Identify which cell holds the provided text, then report its [x, y] central coordinate. 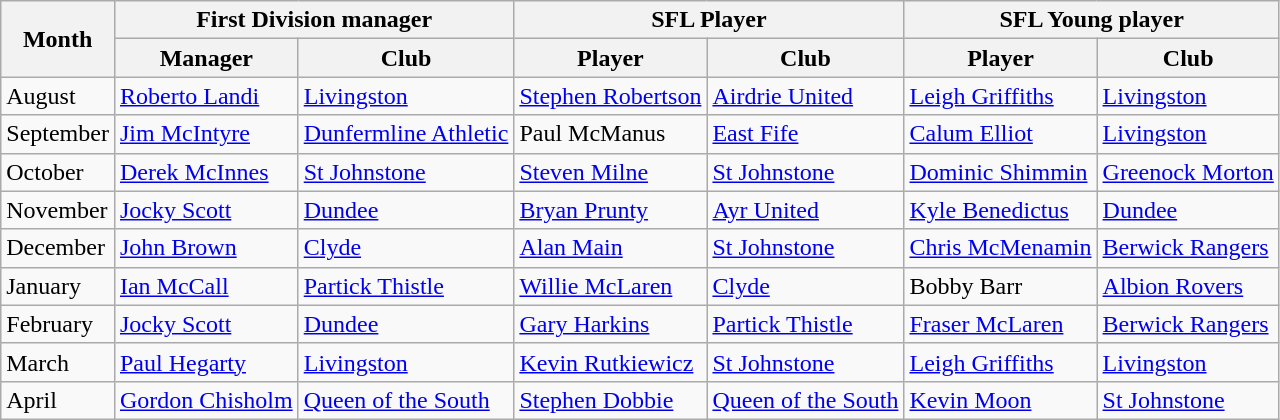
Bobby Barr [1000, 286]
Ayr United [806, 210]
November [58, 210]
Stephen Robertson [610, 96]
December [58, 248]
February [58, 324]
Kyle Benedictus [1000, 210]
April [58, 400]
Derek McInnes [206, 172]
Paul Hegarty [206, 362]
Airdrie United [806, 96]
August [58, 96]
Fraser McLaren [1000, 324]
Roberto Landi [206, 96]
Dominic Shimmin [1000, 172]
Paul McManus [610, 134]
Kevin Moon [1000, 400]
Albion Rovers [1188, 286]
Jim McIntyre [206, 134]
John Brown [206, 248]
Greenock Morton [1188, 172]
January [58, 286]
Stephen Dobbie [610, 400]
March [58, 362]
East Fife [806, 134]
Chris McMenamin [1000, 248]
Ian McCall [206, 286]
SFL Young player [1092, 20]
Bryan Prunty [610, 210]
First Division manager [314, 20]
SFL Player [709, 20]
Willie McLaren [610, 286]
Dunfermline Athletic [406, 134]
Calum Elliot [1000, 134]
September [58, 134]
Kevin Rutkiewicz [610, 362]
Month [58, 39]
Gordon Chisholm [206, 400]
Alan Main [610, 248]
October [58, 172]
Gary Harkins [610, 324]
Manager [206, 58]
Steven Milne [610, 172]
